Search for the cell housing the specified text and yield its (X, Y) center coordinate. 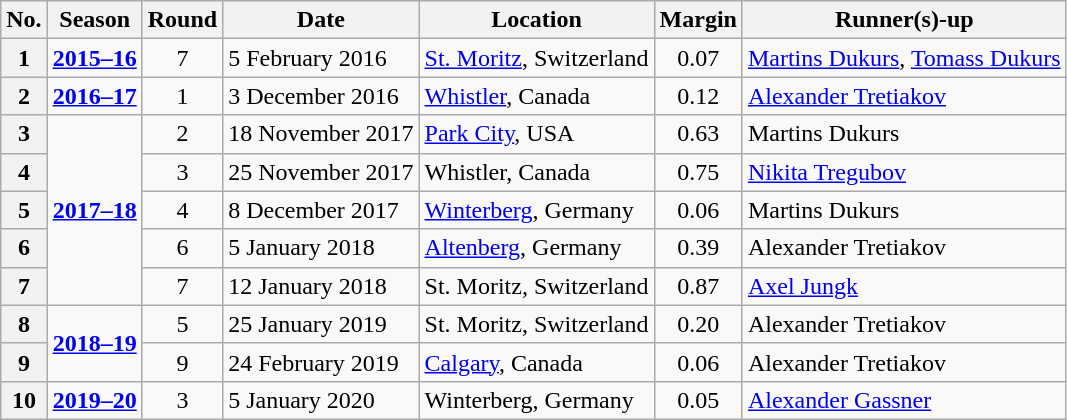
5 January 2020 (321, 400)
5 January 2018 (321, 248)
8 December 2017 (321, 210)
2016–17 (94, 96)
Runner(s)-up (904, 20)
5 February 2016 (321, 58)
2019–20 (94, 400)
No. (24, 20)
Date (321, 20)
Margin (698, 20)
0.75 (698, 172)
18 November 2017 (321, 134)
2018–19 (94, 343)
12 January 2018 (321, 286)
10 (24, 400)
Round (182, 20)
25 November 2017 (321, 172)
0.87 (698, 286)
Axel Jungk (904, 286)
0.20 (698, 324)
24 February 2019 (321, 362)
Park City, USA (536, 134)
Altenberg, Germany (536, 248)
25 January 2019 (321, 324)
Nikita Tregubov (904, 172)
2015–16 (94, 58)
0.12 (698, 96)
0.39 (698, 248)
Alexander Gassner (904, 400)
0.63 (698, 134)
Season (94, 20)
Location (536, 20)
0.07 (698, 58)
2017–18 (94, 210)
8 (24, 324)
Martins Dukurs, Tomass Dukurs (904, 58)
0.05 (698, 400)
Calgary, Canada (536, 362)
3 December 2016 (321, 96)
